Detect which cell encompasses the target text, then output its (X, Y) center coordinate. 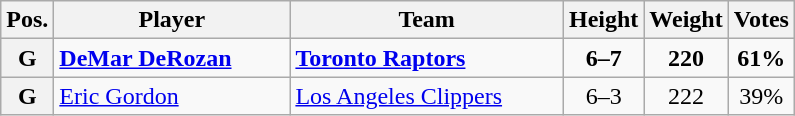
6–7 (603, 58)
Toronto Raptors (427, 58)
Height (603, 20)
Pos. (28, 20)
Weight (686, 20)
Eric Gordon (172, 96)
220 (686, 58)
6–3 (603, 96)
39% (761, 96)
Los Angeles Clippers (427, 96)
Votes (761, 20)
Player (172, 20)
61% (761, 58)
222 (686, 96)
Team (427, 20)
DeMar DeRozan (172, 58)
